For the text-containing cell, return its midpoint in [x, y] coordinate format. 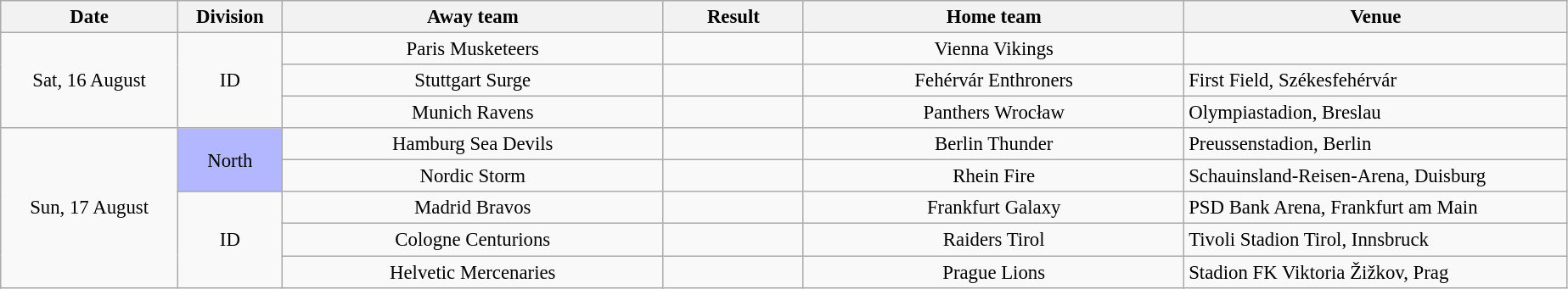
Paris Musketeers [472, 49]
Tivoli Stadion Tirol, Innsbruck [1375, 240]
Hamburg Sea Devils [472, 144]
Madrid Bravos [472, 208]
Result [733, 17]
Away team [472, 17]
Stuttgart Surge [472, 81]
Sun, 17 August [90, 208]
Cologne Centurions [472, 240]
Munich Ravens [472, 113]
Olympiastadion, Breslau [1375, 113]
Frankfurt Galaxy [993, 208]
Schauinsland-Reisen-Arena, Duisburg [1375, 176]
Venue [1375, 17]
Raiders Tirol [993, 240]
Date [90, 17]
Panthers Wrocław [993, 113]
Home team [993, 17]
First Field, Székesfehérvár [1375, 81]
PSD Bank Arena, Frankfurt am Main [1375, 208]
Preussenstadion, Berlin [1375, 144]
Sat, 16 August [90, 81]
Berlin Thunder [993, 144]
Helvetic Mercenaries [472, 272]
Nordic Storm [472, 176]
Rhein Fire [993, 176]
North [229, 159]
Division [229, 17]
Vienna Vikings [993, 49]
Stadion FK Viktoria Žižkov, Prag [1375, 272]
Prague Lions [993, 272]
Fehérvár Enthroners [993, 81]
